Extract the (X, Y) coordinate from the center of the cell holding the provided text.  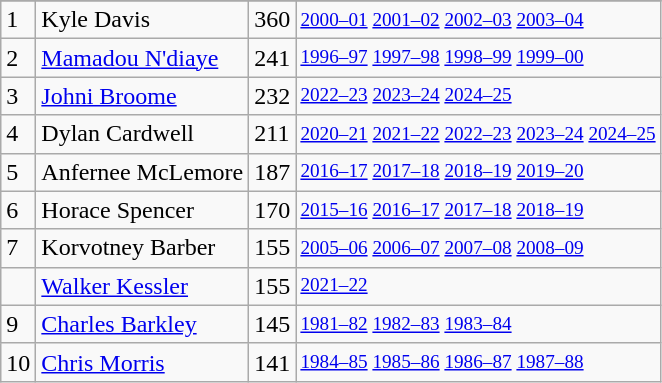
Kyle Davis (142, 20)
145 (272, 324)
10 (18, 362)
141 (272, 362)
2021–22 (478, 286)
Chris Morris (142, 362)
2020–21 2021–22 2022–23 2023–24 2024–25 (478, 134)
Walker Kessler (142, 286)
3 (18, 96)
241 (272, 58)
5 (18, 172)
1996–97 1997–98 1998–99 1999–00 (478, 58)
2005–06 2006–07 2007–08 2008–09 (478, 248)
Horace Spencer (142, 210)
Korvotney Barber (142, 248)
170 (272, 210)
1984–85 1985–86 1986–87 1987–88 (478, 362)
211 (272, 134)
Johni Broome (142, 96)
7 (18, 248)
1 (18, 20)
Dylan Cardwell (142, 134)
2016–17 2017–18 2018–19 2019–20 (478, 172)
4 (18, 134)
2022–23 2023–24 2024–25 (478, 96)
Mamadou N'diaye (142, 58)
2000–01 2001–02 2002–03 2003–04 (478, 20)
1981–82 1982–83 1983–84 (478, 324)
2015–16 2016–17 2017–18 2018–19 (478, 210)
187 (272, 172)
Anfernee McLemore (142, 172)
6 (18, 210)
360 (272, 20)
232 (272, 96)
Charles Barkley (142, 324)
2 (18, 58)
9 (18, 324)
